Find where the given text appears and provide that cell's center as (X, Y) coordinate. 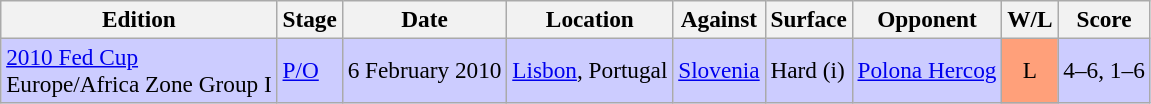
Polona Hercog (927, 70)
P/O (310, 70)
Score (1104, 19)
Date (424, 19)
Lisbon, Portugal (590, 70)
Hard (i) (808, 70)
Edition (139, 19)
Slovenia (719, 70)
6 February 2010 (424, 70)
Surface (808, 19)
Opponent (927, 19)
Stage (310, 19)
2010 Fed Cup Europe/Africa Zone Group I (139, 70)
L (1030, 70)
Location (590, 19)
Against (719, 19)
4–6, 1–6 (1104, 70)
W/L (1030, 19)
